Find where the given text appears and provide that cell's center as [x, y] coordinate. 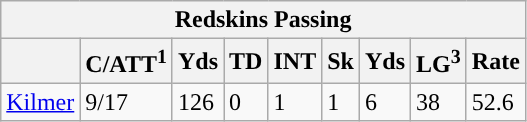
52.6 [496, 102]
Redskins Passing [264, 20]
INT [295, 62]
Rate [496, 62]
Kilmer [40, 102]
126 [198, 102]
C/ATT1 [126, 62]
TD [246, 62]
9/17 [126, 102]
LG3 [439, 62]
6 [384, 102]
38 [439, 102]
Sk [341, 62]
0 [246, 102]
